Scan for the cell matching the given text and deliver its (x, y) coordinate at center. 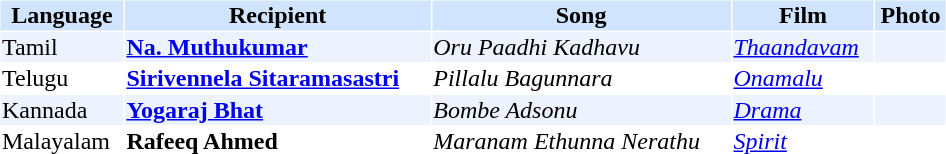
Kannada (62, 110)
Onamalu (803, 79)
Pillalu Bagunnara (582, 79)
Telugu (62, 79)
Tamil (62, 47)
Recipient (278, 15)
Oru Paadhi Kadhavu (582, 47)
Na. Muthukumar (278, 47)
Song (582, 15)
Thaandavam (803, 47)
Drama (803, 110)
Sirivennela Sitaramasastri (278, 79)
Yogaraj Bhat (278, 110)
Film (803, 15)
Photo (911, 15)
Bombe Adsonu (582, 110)
Language (62, 15)
